Identify which cell holds the provided text, then report its (x, y) central coordinate. 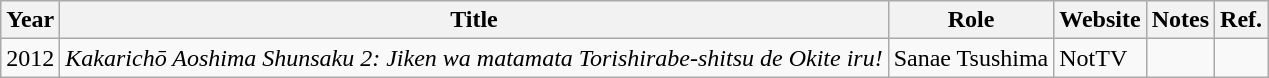
Ref. (1242, 20)
Website (1100, 20)
Notes (1180, 20)
Role (971, 20)
Title (474, 20)
Kakarichō Aoshima Shunsaku 2: Jiken wa matamata Torishirabe-shitsu de Okite iru! (474, 58)
Year (30, 20)
2012 (30, 58)
Sanae Tsushima (971, 58)
NotTV (1100, 58)
